Search for the cell housing the specified text and yield its [X, Y] center coordinate. 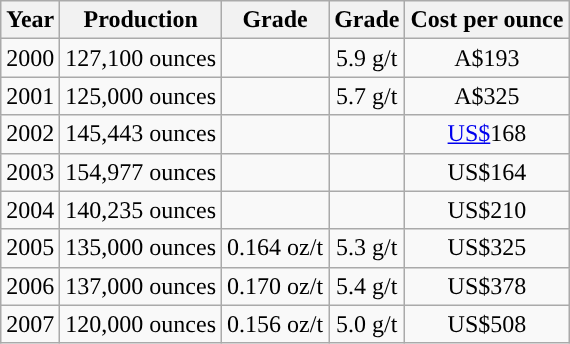
US$508 [487, 324]
5.7 g/t [367, 96]
US$168 [487, 134]
5.3 g/t [367, 248]
2004 [30, 210]
Cost per ounce [487, 20]
137,000 ounces [141, 286]
A$193 [487, 58]
2007 [30, 324]
US$325 [487, 248]
0.156 oz/t [276, 324]
Production [141, 20]
2001 [30, 96]
145,443 ounces [141, 134]
2002 [30, 134]
2003 [30, 172]
5.4 g/t [367, 286]
0.164 oz/t [276, 248]
2006 [30, 286]
US$164 [487, 172]
2000 [30, 58]
0.170 oz/t [276, 286]
154,977 ounces [141, 172]
A$325 [487, 96]
US$210 [487, 210]
120,000 ounces [141, 324]
140,235 ounces [141, 210]
5.0 g/t [367, 324]
US$378 [487, 286]
135,000 ounces [141, 248]
2005 [30, 248]
127,100 ounces [141, 58]
Year [30, 20]
125,000 ounces [141, 96]
5.9 g/t [367, 58]
